Return the (x, y) coordinate for the center point of the cell that contains the specified text.  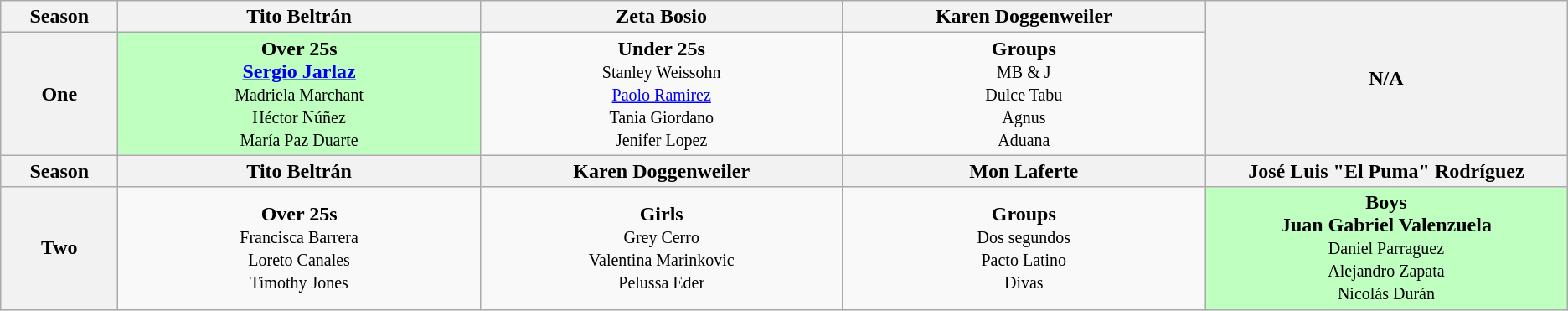
BoysJuan Gabriel ValenzuelaDaniel ParraguezAlejandro ZapataNicolás Durán (1387, 248)
Mon Laferte (1024, 171)
N/A (1387, 78)
José Luis "El Puma" Rodríguez (1387, 171)
One (59, 94)
Over 25sFrancisca BarreraLoreto CanalesTimothy Jones (300, 248)
Under 25sStanley WeissohnPaolo RamirezTania GiordanoJenifer Lopez (662, 94)
GroupsMB & JDulce TabuAgnusAduana (1024, 94)
GroupsDos segundosPacto LatinoDivas (1024, 248)
Zeta Bosio (662, 17)
Two (59, 248)
Over 25sSergio Jarlaz Madriela MarchantHéctor NúñezMaría Paz Duarte (300, 94)
GirlsGrey CerroValentina MarinkovicPelussa Eder (662, 248)
